Return the (X, Y) coordinate for the center point of the cell that contains the specified text.  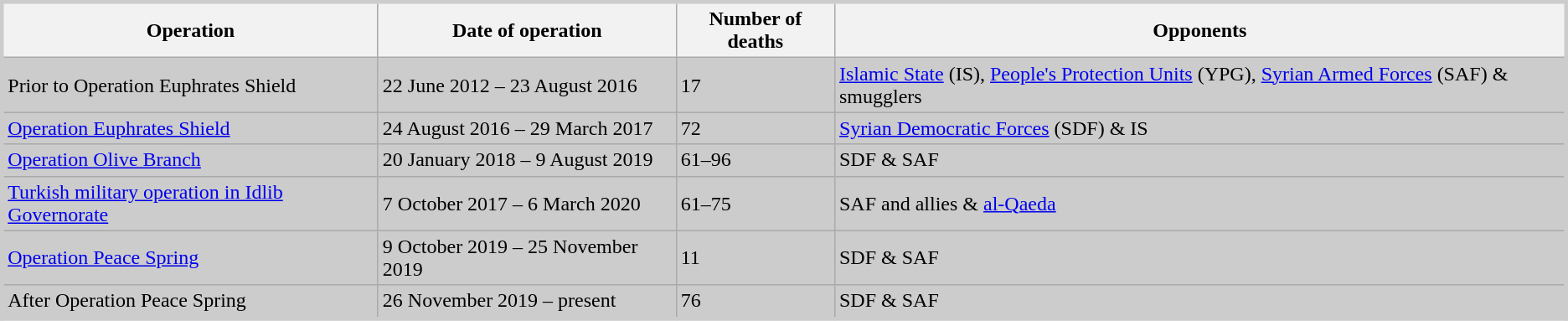
76 (756, 302)
20 January 2018 – 9 August 2019 (527, 160)
7 October 2017 – 6 March 2020 (527, 203)
17 (756, 85)
9 October 2019 – 25 November 2019 (527, 258)
Operation Euphrates Shield (189, 128)
After Operation Peace Spring (189, 302)
Opponents (1199, 30)
Turkish military operation in Idlib Governorate (189, 203)
Date of operation (527, 30)
Operation Olive Branch (189, 160)
Operation (189, 30)
24 August 2016 – 29 March 2017 (527, 128)
SAF and allies & al-Qaeda (1199, 203)
61–96 (756, 160)
72 (756, 128)
61–75 (756, 203)
Syrian Democratic Forces (SDF) & IS (1199, 128)
Prior to Operation Euphrates Shield (189, 85)
22 June 2012 – 23 August 2016 (527, 85)
Islamic State (IS), People's Protection Units (YPG), Syrian Armed Forces (SAF) & smugglers (1199, 85)
11 (756, 258)
26 November 2019 – present (527, 302)
Operation Peace Spring (189, 258)
Number of deaths (756, 30)
